Extract the (X, Y) coordinate from the center of the cell holding the provided text.  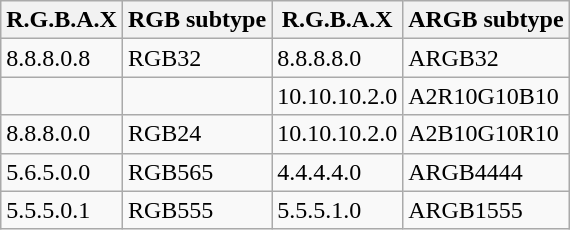
RGB24 (196, 134)
5.6.5.0.0 (62, 172)
ARGB subtype (486, 20)
ARGB1555 (486, 210)
8.8.8.0.8 (62, 58)
RGB subtype (196, 20)
RGB555 (196, 210)
ARGB4444 (486, 172)
RGB565 (196, 172)
5.5.5.1.0 (338, 210)
A2B10G10R10 (486, 134)
ARGB32 (486, 58)
8.8.8.8.0 (338, 58)
4.4.4.4.0 (338, 172)
8.8.8.0.0 (62, 134)
5.5.5.0.1 (62, 210)
RGB32 (196, 58)
A2R10G10B10 (486, 96)
